For the text-containing cell, return its midpoint in (X, Y) coordinate format. 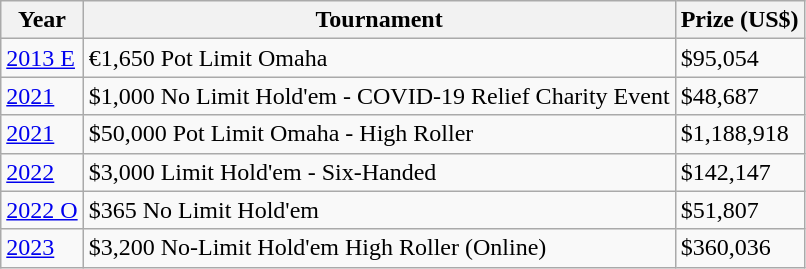
Tournament (379, 20)
$360,036 (740, 248)
Prize (US$) (740, 20)
2013 E (42, 58)
€1,650 Pot Limit Omaha (379, 58)
$142,147 (740, 172)
$50,000 Pot Limit Omaha - High Roller (379, 134)
$1,188,918 (740, 134)
$1,000 No Limit Hold'em - COVID-19 Relief Charity Event (379, 96)
Year (42, 20)
2022 O (42, 210)
$365 No Limit Hold'em (379, 210)
2022 (42, 172)
$3,000 Limit Hold'em - Six-Handed (379, 172)
$51,807 (740, 210)
$3,200 No-Limit Hold'em High Roller (Online) (379, 248)
$95,054 (740, 58)
$48,687 (740, 96)
2023 (42, 248)
